For the text-containing cell, return its midpoint in (x, y) coordinate format. 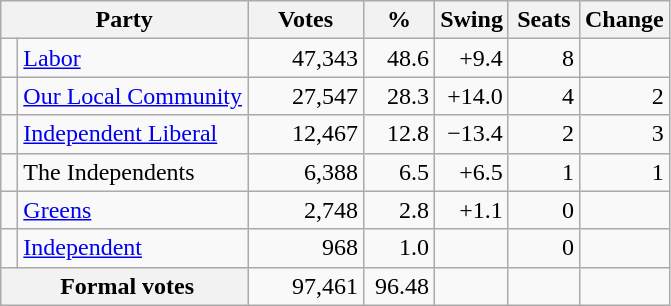
96.48 (400, 286)
48.6 (400, 58)
Seats (544, 20)
12.8 (400, 134)
The Independents (133, 172)
8 (544, 58)
Votes (306, 20)
1.0 (400, 248)
28.3 (400, 96)
−13.4 (472, 134)
+6.5 (472, 172)
12,467 (306, 134)
Change (624, 20)
47,343 (306, 58)
+9.4 (472, 58)
3 (624, 134)
Swing (472, 20)
% (400, 20)
2,748 (306, 210)
2.8 (400, 210)
968 (306, 248)
Our Local Community (133, 96)
Party (124, 20)
+1.1 (472, 210)
27,547 (306, 96)
Formal votes (124, 286)
97,461 (306, 286)
6,388 (306, 172)
Independent (133, 248)
Independent Liberal (133, 134)
+14.0 (472, 96)
4 (544, 96)
Greens (133, 210)
6.5 (400, 172)
Labor (133, 58)
